For the text-containing cell, return its midpoint in [x, y] coordinate format. 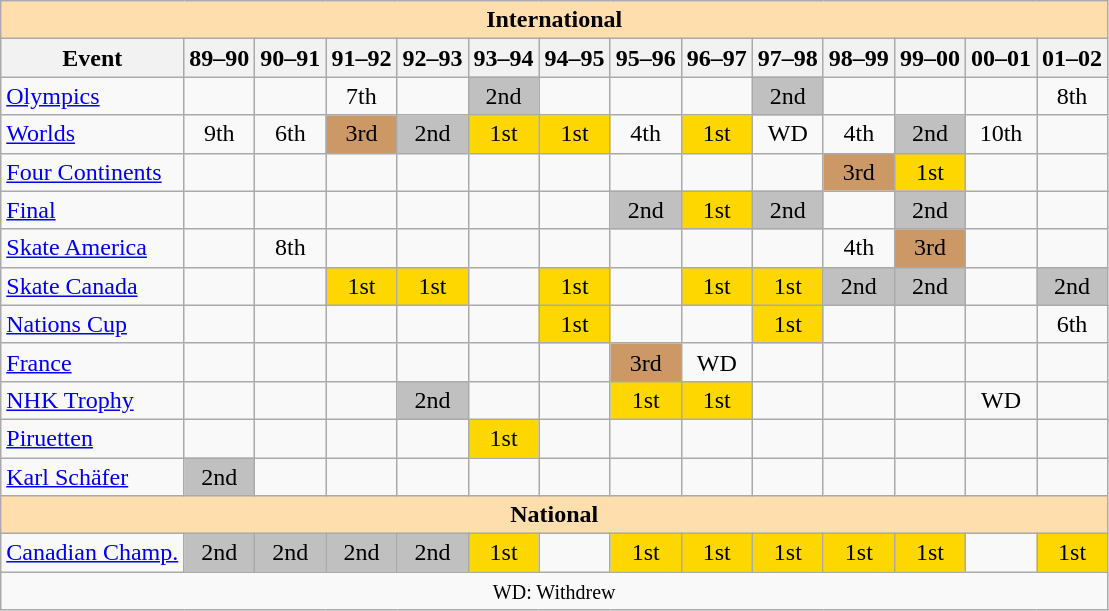
Karl Schäfer [92, 477]
95–96 [646, 58]
00–01 [1000, 58]
Four Continents [92, 172]
Canadian Champ. [92, 553]
NHK Trophy [92, 400]
Worlds [92, 134]
7th [362, 96]
France [92, 362]
Piruetten [92, 438]
International [554, 20]
96–97 [716, 58]
93–94 [504, 58]
Olympics [92, 96]
01–02 [1072, 58]
9th [220, 134]
10th [1000, 134]
92–93 [432, 58]
97–98 [788, 58]
Final [92, 210]
89–90 [220, 58]
98–99 [858, 58]
National [554, 515]
94–95 [574, 58]
Nations Cup [92, 324]
99–00 [930, 58]
Skate America [92, 248]
WD: Withdrew [554, 591]
Skate Canada [92, 286]
90–91 [290, 58]
Event [92, 58]
91–92 [362, 58]
